Scan for the cell matching the given text and deliver its (x, y) coordinate at center. 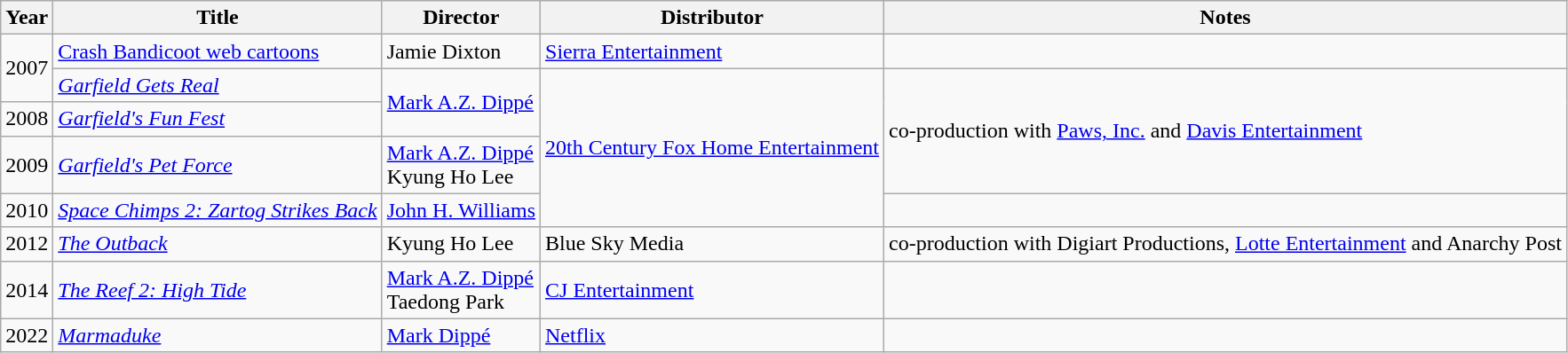
Sierra Entertainment (712, 51)
Director (461, 18)
Netflix (712, 335)
2014 (27, 289)
20th Century Fox Home Entertainment (712, 147)
Year (27, 18)
Mark A.Z. DippéTaedong Park (461, 289)
Garfield Gets Real (218, 85)
Kyung Ho Lee (461, 244)
2012 (27, 244)
2010 (27, 210)
2022 (27, 335)
The Outback (218, 244)
Marmaduke (218, 335)
Mark A.Z. Dippé (461, 102)
Notes (1225, 18)
co-production with Paws, Inc. and Davis Entertainment (1225, 131)
CJ Entertainment (712, 289)
Garfield's Pet Force (218, 165)
The Reef 2: High Tide (218, 289)
John H. Williams (461, 210)
Title (218, 18)
2008 (27, 119)
Mark A.Z. DippéKyung Ho Lee (461, 165)
Blue Sky Media (712, 244)
Crash Bandicoot web cartoons (218, 51)
Garfield's Fun Fest (218, 119)
co-production with Digiart Productions, Lotte Entertainment and Anarchy Post (1225, 244)
2007 (27, 68)
Mark Dippé (461, 335)
2009 (27, 165)
Distributor (712, 18)
Space Chimps 2: Zartog Strikes Back (218, 210)
Jamie Dixton (461, 51)
